Return [X, Y] of the center of cell containing provided text 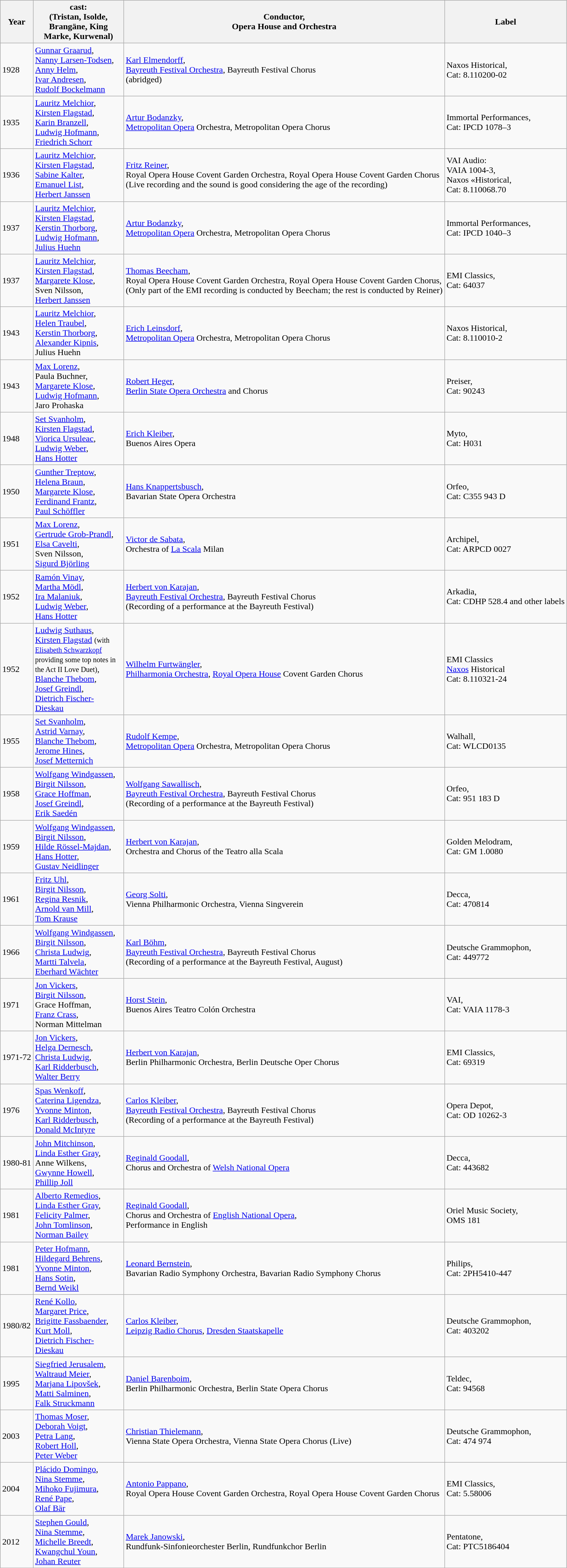
1955 [17, 741]
John Mitchinson,Linda Esther Gray,Anne Wilkens,Gwynne Howell,Phillip Joll [79, 1163]
Carlos Kleiber,Leipzig Radio Chorus, Dresden Staatskapelle [284, 1326]
Georg Solti,Vienna Philharmonic Orchestra, Vienna Singverein [284, 899]
Spas Wenkoff,Caterina Ligendza,Yvonne Minton,Karl Ridderbusch,Donald McIntyre [79, 1110]
Antonio Pappano,Royal Opera House Covent Garden Orchestra, Royal Opera House Covent Garden Chorus [284, 1489]
Teldec,Cat: 94568 [506, 1383]
cast:(Tristan, Isolde, Brangäne, King Marke, Kurwenal) [79, 22]
Orfeo,Cat: C355 943 D [506, 491]
1950 [17, 491]
Immortal Performances,Cat: IPCD 1040–3 [506, 228]
Christian Thielemann,Vienna State Opera Orchestra, Vienna State Opera Chorus (Live) [284, 1436]
Max Lorenz,Paula Buchner,Margarete Klose,Ludwig Hofmann,Jaro Prohaska [79, 386]
Decca,Cat: 470814 [506, 899]
1936 [17, 175]
Erich Leinsdorf,Metropolitan Opera Orchestra, Metropolitan Opera Chorus [284, 333]
EMI Classics,Cat: 69319 [506, 1057]
Preiser,Cat: 90243 [506, 386]
1971-72 [17, 1057]
Herbert von Karajan,Orchestra and Chorus of the Teatro alla Scala [284, 847]
Peter Hofmann,Hildegard Behrens,Yvonne Minton,Hans Sotin,Bernd Weikl [79, 1268]
Naxos Historical,Cat: 8.110010-2 [506, 333]
Jon Vickers,Helga Dernesch,Christa Ludwig,Karl Ridderbusch,Walter Berry [79, 1057]
1966 [17, 952]
Herbert von Karajan,Berlin Philharmonic Orchestra, Berlin Deutsche Oper Chorus [284, 1057]
Siegfried Jerusalem,Waltraud Meier,Marjana Lipovšek,Matti Salminen, Falk Struckmann [79, 1383]
Conductor,Opera House and Orchestra [284, 22]
Alberto Remedios,Linda Esther Gray,Felicity Palmer,John Tomlinson,Norman Bailey [79, 1215]
1976 [17, 1110]
Reginald Goodall,Chorus and Orchestra of English National Opera,Performance in English [284, 1215]
Decca,Cat: 443682 [506, 1163]
Carlos Kleiber,Bayreuth Festival Orchestra, Bayreuth Festival Chorus(Recording of a performance at the Bayreuth Festival) [284, 1110]
1961 [17, 899]
Victor de Sabata,Orchestra of La Scala Milan [284, 544]
Philips,Cat: 2PH5410-447 [506, 1268]
1935 [17, 122]
Jon Vickers,Birgit Nilsson,Grace Hoffman,Franz Crass,Norman Mittelman [79, 1005]
VAI Audio:VAIA 1004-3,Naxos «Historical,Cat: 8.110068.70 [506, 175]
1948 [17, 438]
VAI,Cat: VAIA 1178-3 [506, 1005]
Plácido Domingo,Nina Stemme,Mihoko Fujimura,René Pape,Olaf Bär [79, 1489]
Set Svanholm,Astrid Varnay,Blanche Thebom,Jerome Hines,Josef Metternich [79, 741]
Immortal Performances,Cat: IPCD 1078–3 [506, 122]
Walhall,Cat: WLCD0135 [506, 741]
2012 [17, 1541]
1971 [17, 1005]
Year [17, 22]
Karl Böhm,Bayreuth Festival Orchestra, Bayreuth Festival Chorus(Recording of a performance at the Bayreuth Festival, August) [284, 952]
Horst Stein,Buenos Aires Teatro Colón Orchestra [284, 1005]
EMI Classics,Cat: 5.58006 [506, 1489]
Arkadia,Cat: CDHP 528.4 and other labels [506, 597]
Wolfgang Windgassen,Birgit Nilsson,Grace Hoffman,Josef Greindl,Erik Saedén [79, 794]
Orfeo,Cat: 951 183 D [506, 794]
EMI Classics Naxos HistoricalCat: 8.110321-24 [506, 669]
Label [506, 22]
Opera Depot,Cat: OD 10262-3 [506, 1110]
Marek Janowski,Rundfunk-Sinfonieorchester Berlin, Rundfunkchor Berlin [284, 1541]
Herbert von Karajan,Bayreuth Festival Orchestra, Bayreuth Festival Chorus(Recording of a performance at the Bayreuth Festival) [284, 597]
1959 [17, 847]
Wolfgang Sawallisch,Bayreuth Festival Orchestra, Bayreuth Festival Chorus(Recording of a performance at the Bayreuth Festival) [284, 794]
René Kollo,Margaret Price,Brigitte Fassbaender,Kurt Moll,Dietrich Fischer-Dieskau [79, 1326]
Wilhelm Furtwängler,Philharmonia Orchestra, Royal Opera House Covent Garden Chorus [284, 669]
Erich Kleiber,Buenos Aires Opera [284, 438]
Wolfgang Windgassen,Birgit Nilsson,Hilde Rössel-Majdan,Hans Hotter,Gustav Neidlinger [79, 847]
Max Lorenz,Gertrude Grob-Prandl,Elsa Cavelti,Sven Nilsson,Sigurd Björling [79, 544]
Oriel Music Society,OMS 181 [506, 1215]
Wolfgang Windgassen,Birgit Nilsson,Christa Ludwig,Martti Talvela,Eberhard Wächter [79, 952]
Hans Knappertsbusch,Bavarian State Opera Orchestra [284, 491]
2003 [17, 1436]
Lauritz Melchior,Kirsten Flagstad,Kerstin Thorborg,Ludwig Hofmann,Julius Huehn [79, 228]
Myto,Cat: H031 [506, 438]
Rudolf Kempe,Metropolitan Opera Orchestra, Metropolitan Opera Chorus [284, 741]
Deutsche Grammophon,Cat: 403202 [506, 1326]
Robert Heger,Berlin State Opera Orchestra and Chorus [284, 386]
1995 [17, 1383]
Thomas Moser,Deborah Voigt,Petra Lang,Robert Holl,Peter Weber [79, 1436]
Set Svanholm,Kirsten Flagstad,Viorica Ursuleac,Ludwig Weber,Hans Hotter [79, 438]
Deutsche Grammophon,Cat: 449772 [506, 952]
Lauritz Melchior,Helen Traubel,Kerstin Thorborg,Alexander Kipnis,Julius Huehn [79, 333]
1980-81 [17, 1163]
Pentatone,Cat: PTC5186404 [506, 1541]
Lauritz Melchior,Kirsten Flagstad,Karin Branzell,Ludwig Hofmann,Friedrich Schorr [79, 122]
Gunnar Graarud,Nanny Larsen-Todsen,Anny Helm,Ivar Andresen,Rudolf Bockelmann [79, 70]
Daniel Barenboim,Berlin Philharmonic Orchestra, Berlin State Opera Chorus [284, 1383]
Ramón Vinay,Martha Mödl,Ira Malaniuk,Ludwig Weber,Hans Hotter [79, 597]
Deutsche Grammophon,Cat: 474 974 [506, 1436]
Gunther Treptow,Helena Braun,Margarete Klose,Ferdinand Frantz,Paul Schöffler [79, 491]
EMI Classics,Cat: 64037 [506, 280]
Leonard Bernstein,Bavarian Radio Symphony Orchestra, Bavarian Radio Symphony Chorus [284, 1268]
Naxos Historical,Cat: 8.110200-02 [506, 70]
1958 [17, 794]
Stephen Gould,Nina Stemme,Michelle Breedt,Kwangchul Youn,Johan Reuter [79, 1541]
Golden Melodram,Cat: GM 1.0080 [506, 847]
Lauritz Melchior,Kirsten Flagstad,Sabine Kalter,Emanuel List,Herbert Janssen [79, 175]
Karl Elmendorff,Bayreuth Festival Orchestra, Bayreuth Festival Chorus(abridged) [284, 70]
Archipel,Cat: ARPCD 0027 [506, 544]
Fritz Uhl,Birgit Nilsson,Regina Resnik,Arnold van Mill,Tom Krause [79, 899]
2004 [17, 1489]
1951 [17, 544]
Lauritz Melchior,Kirsten Flagstad,Margarete Klose,Sven Nilsson,Herbert Janssen [79, 280]
1980/82 [17, 1326]
1928 [17, 70]
Reginald Goodall,Chorus and Orchestra of Welsh National Opera [284, 1163]
